Scan for the cell matching the given text and deliver its [x, y] coordinate at center. 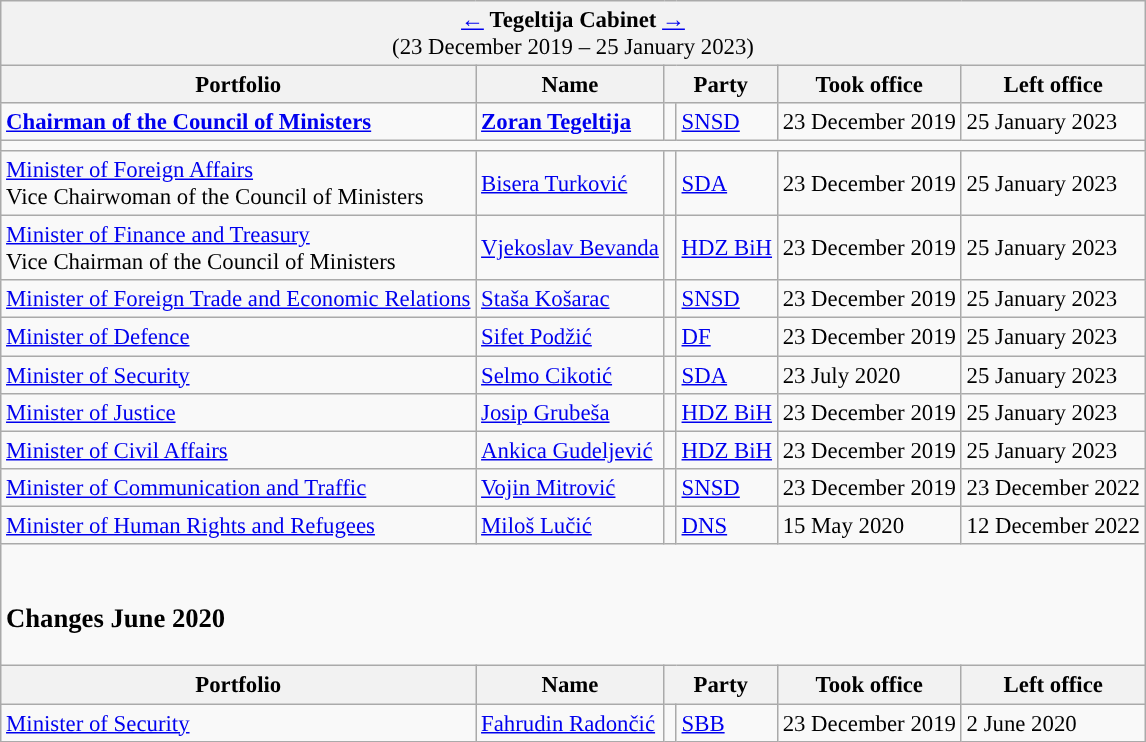
Fahrudin Radončić [570, 723]
Vojin Mitrović [570, 487]
Vjekoslav Bevanda [570, 248]
Sifet Podžić [570, 337]
SBB [726, 723]
23 July 2020 [869, 375]
Minister of Human Rights and Refugees [238, 525]
DF [726, 337]
Minister of Communication and Traffic [238, 487]
Josip Grubeša [570, 412]
Changes June 2020 [573, 605]
Minister of Foreign Affairs Vice Chairwoman of the Council of Ministers [238, 184]
Minister of Civil Affairs [238, 450]
2 June 2020 [1053, 723]
23 December 2022 [1053, 487]
Miloš Lučić [570, 525]
Ankica Gudeljević [570, 450]
Minister of Defence [238, 337]
12 December 2022 [1053, 525]
← Tegeltija Cabinet → (23 December 2019 – 25 January 2023) [573, 34]
Zoran Tegeltija [570, 122]
Selmo Cikotić [570, 375]
15 May 2020 [869, 525]
Staša Košarac [570, 299]
Chairman of the Council of Ministers [238, 122]
Bisera Turković [570, 184]
DNS [726, 525]
Minister of Foreign Trade and Economic Relations [238, 299]
Minister of Finance and Treasury Vice Chairman of the Council of Ministers [238, 248]
Minister of Justice [238, 412]
